Determine the (x, y) coordinate at the center of the cell enclosing the given text.  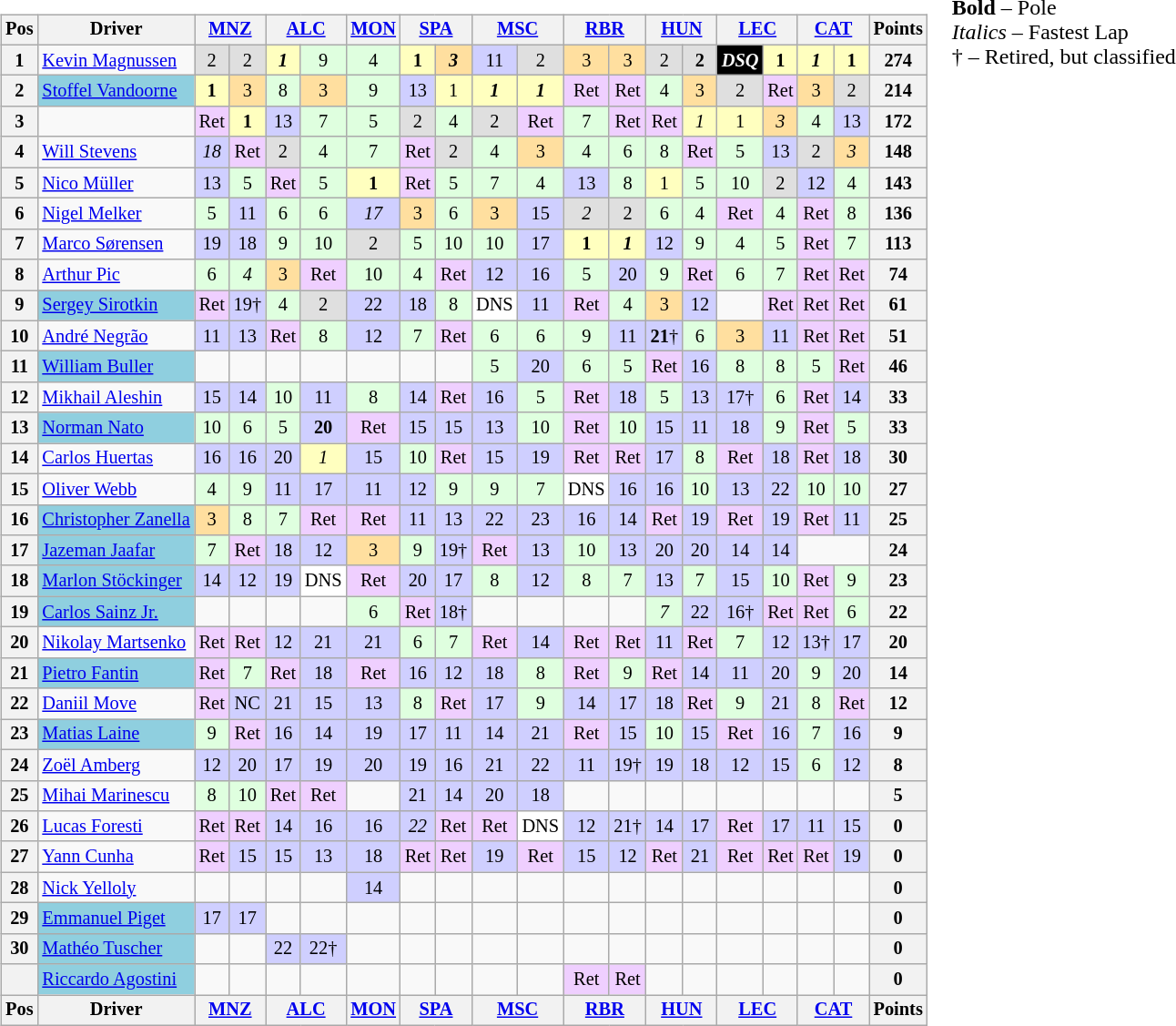
16† (740, 612)
74 (898, 275)
Marco Sørensen (116, 244)
Christopher Zanella (116, 520)
DSQ (740, 60)
22† (323, 949)
61 (898, 306)
Will Stevens (116, 152)
46 (898, 367)
Marlon Stöckinger (116, 581)
Emmanuel Piget (116, 919)
Pietro Fantin (116, 673)
Matias Laine (116, 735)
Mathéo Tuscher (116, 949)
18† (453, 612)
Nico Müller (116, 183)
29 (19, 919)
214 (898, 91)
274 (898, 60)
Oliver Webb (116, 489)
Daniil Move (116, 704)
Kevin Magnussen (116, 60)
André Negrão (116, 336)
Mikhail Aleshin (116, 398)
Jazeman Jaafar (116, 551)
Arthur Pic (116, 275)
Nigel Melker (116, 214)
William Buller (116, 367)
28 (19, 888)
143 (898, 183)
Norman Nato (116, 428)
Nick Yelloly (116, 888)
51 (898, 336)
172 (898, 122)
13† (816, 643)
Nikolay Martsenko (116, 643)
Lucas Foresti (116, 827)
148 (898, 152)
Mihai Marinescu (116, 796)
Carlos Huertas (116, 459)
Sergey Sirotkin (116, 306)
Yann Cunha (116, 857)
Carlos Sainz Jr. (116, 612)
Stoffel Vandoorne (116, 91)
113 (898, 244)
Riccardo Agostini (116, 980)
17† (740, 398)
136 (898, 214)
NC (248, 704)
26 (19, 827)
Zoël Amberg (116, 765)
